Locate the cell with the specified text and output its (X, Y) center coordinate. 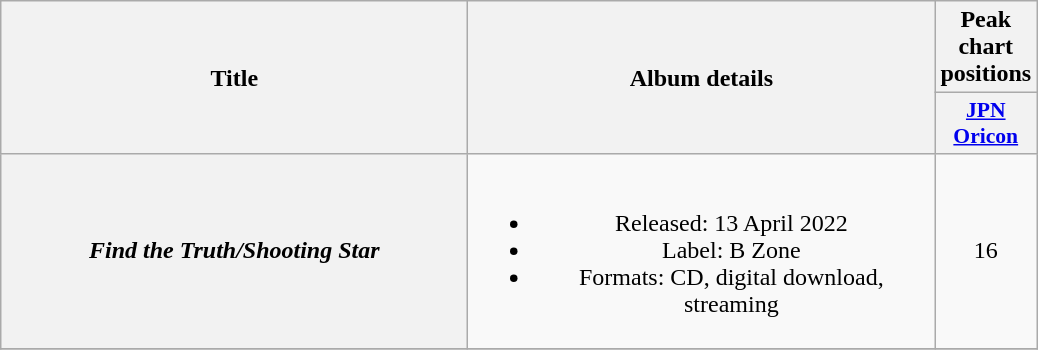
Peakchartpositions (986, 47)
Find the Truth/Shooting Star (234, 251)
JPNOricon (986, 124)
Title (234, 78)
Released: 13 April 2022Label: B ZoneFormats: CD, digital download, streaming (702, 251)
Album details (702, 78)
16 (986, 251)
